Identify which cell holds the provided text, then report its [X, Y] central coordinate. 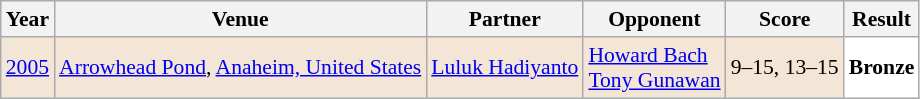
Year [28, 19]
2005 [28, 68]
Bronze [882, 68]
Partner [504, 19]
Venue [240, 19]
9–15, 13–15 [785, 68]
Result [882, 19]
Howard Bach Tony Gunawan [654, 68]
Opponent [654, 19]
Score [785, 19]
Luluk Hadiyanto [504, 68]
Arrowhead Pond, Anaheim, United States [240, 68]
